Return (x, y) of the center of cell containing provided text 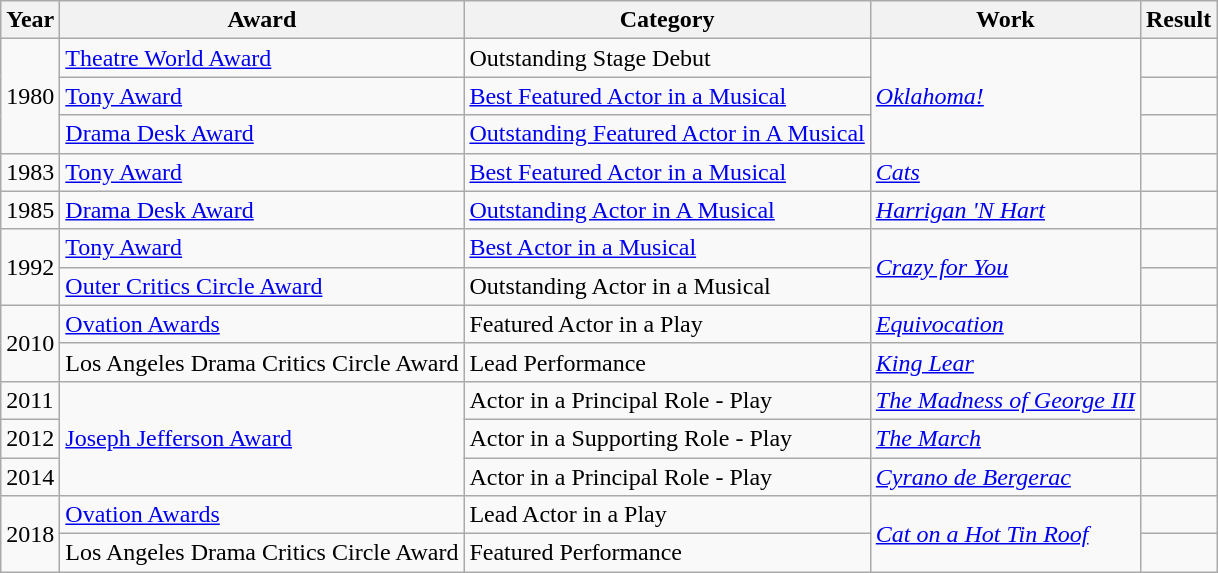
Category (667, 20)
2011 (30, 400)
The March (1005, 438)
Outstanding Actor in A Musical (667, 210)
1985 (30, 210)
2012 (30, 438)
Outstanding Featured Actor in A Musical (667, 134)
Outstanding Stage Debut (667, 58)
Best Actor in a Musical (667, 248)
Result (1178, 20)
Cats (1005, 172)
Joseph Jefferson Award (262, 438)
Cyrano de Bergerac (1005, 477)
1992 (30, 267)
1983 (30, 172)
Theatre World Award (262, 58)
Lead Actor in a Play (667, 515)
1980 (30, 96)
Year (30, 20)
2010 (30, 343)
Featured Actor in a Play (667, 324)
2018 (30, 534)
King Lear (1005, 362)
Featured Performance (667, 553)
Crazy for You (1005, 267)
Actor in a Supporting Role - Play (667, 438)
Outstanding Actor in a Musical (667, 286)
Equivocation (1005, 324)
The Madness of George III (1005, 400)
Outer Critics Circle Award (262, 286)
Harrigan 'N Hart (1005, 210)
Oklahoma! (1005, 96)
Award (262, 20)
Lead Performance (667, 362)
Work (1005, 20)
Cat on a Hot Tin Roof (1005, 534)
2014 (30, 477)
